Detect which cell encompasses the target text, then output its [X, Y] center coordinate. 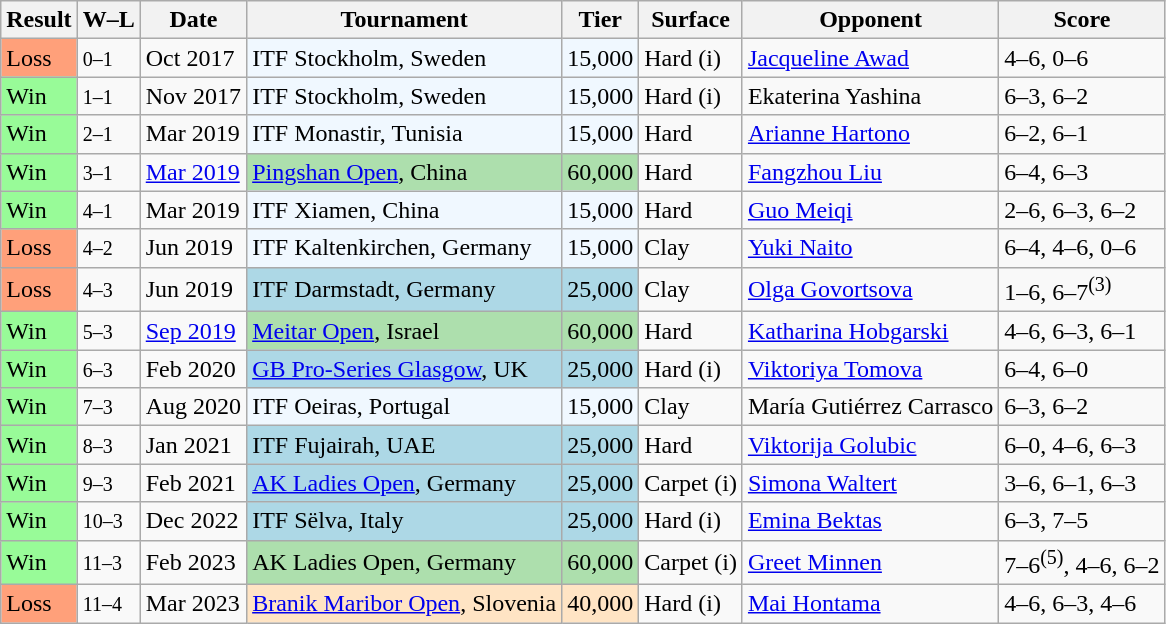
Viktorija Golubic [870, 445]
Katharina Hobgarski [870, 331]
Opponent [870, 20]
6–4, 6–0 [1082, 369]
María Gutiérrez Carrasco [870, 407]
11–4 [108, 604]
Date [193, 20]
Ekaterina Yashina [870, 96]
4–6, 0–6 [1082, 58]
Feb 2021 [193, 483]
7–6(5), 4–6, 6–2 [1082, 562]
6–2, 6–1 [1082, 134]
Arianne Hartono [870, 134]
Guo Meiqi [870, 210]
6–3, 7–5 [1082, 521]
4–6, 6–3, 4–6 [1082, 604]
3–6, 6–1, 6–3 [1082, 483]
Tier [600, 20]
Yuki Naito [870, 248]
Simona Waltert [870, 483]
Olga Govortsova [870, 290]
ITF Oeiras, Portugal [404, 407]
3–1 [108, 172]
GB Pro-Series Glasgow, UK [404, 369]
5–3 [108, 331]
Fangzhou Liu [870, 172]
Meitar Open, Israel [404, 331]
Aug 2020 [193, 407]
Feb 2023 [193, 562]
Sep 2019 [193, 331]
W–L [108, 20]
6–3 [108, 369]
Pingshan Open, China [404, 172]
ITF Fujairah, UAE [404, 445]
ITF Sëlva, Italy [404, 521]
Score [1082, 20]
Viktoriya Tomova [870, 369]
Result [39, 20]
Tournament [404, 20]
Greet Minnen [870, 562]
11–3 [108, 562]
Mar 2023 [193, 604]
10–3 [108, 521]
Feb 2020 [193, 369]
1–6, 6–7(3) [1082, 290]
6–4, 4–6, 0–6 [1082, 248]
Dec 2022 [193, 521]
2–1 [108, 134]
4–3 [108, 290]
6–0, 4–6, 6–3 [1082, 445]
Emina Bektas [870, 521]
4–1 [108, 210]
1–1 [108, 96]
4–6, 6–3, 6–1 [1082, 331]
ITF Darmstadt, Germany [404, 290]
Jacqueline Awad [870, 58]
Nov 2017 [193, 96]
Mai Hontama [870, 604]
Branik Maribor Open, Slovenia [404, 604]
0–1 [108, 58]
6–4, 6–3 [1082, 172]
4–2 [108, 248]
ITF Monastir, Tunisia [404, 134]
ITF Kaltenkirchen, Germany [404, 248]
Surface [691, 20]
2–6, 6–3, 6–2 [1082, 210]
ITF Xiamen, China [404, 210]
Oct 2017 [193, 58]
9–3 [108, 483]
40,000 [600, 604]
7–3 [108, 407]
8–3 [108, 445]
Jan 2021 [193, 445]
